Pinpoint the cell where the given text exists, returning its [x, y] midpoint coordinate. 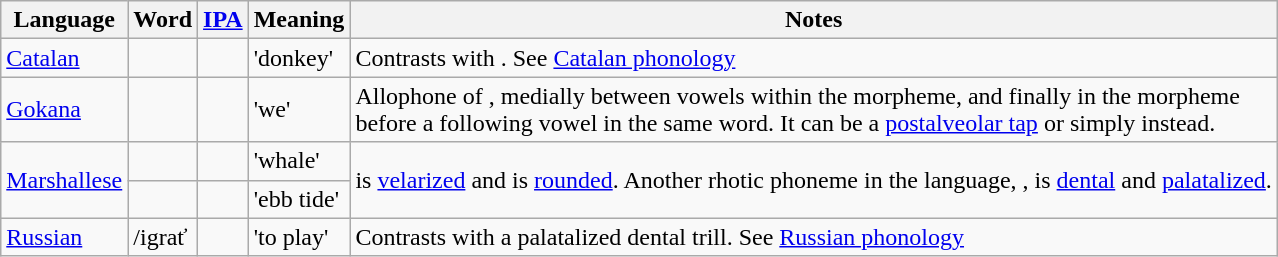
'to play' [299, 237]
Word [163, 20]
'whale' [299, 161]
'we' [299, 110]
Meaning [299, 20]
Notes [814, 20]
Russian [64, 237]
Contrasts with a palatalized dental trill. See Russian phonology [814, 237]
is velarized and is rounded. Another rhotic phoneme in the language, , is dental and palatalized. [814, 180]
Contrasts with . See Catalan phonology [814, 58]
Marshallese [64, 180]
Catalan [64, 58]
Language [64, 20]
'ebb tide' [299, 199]
'donkey' [299, 58]
IPA [224, 20]
/igrať [163, 237]
Gokana [64, 110]
